Pinpoint the cell where the given text exists, returning its [x, y] midpoint coordinate. 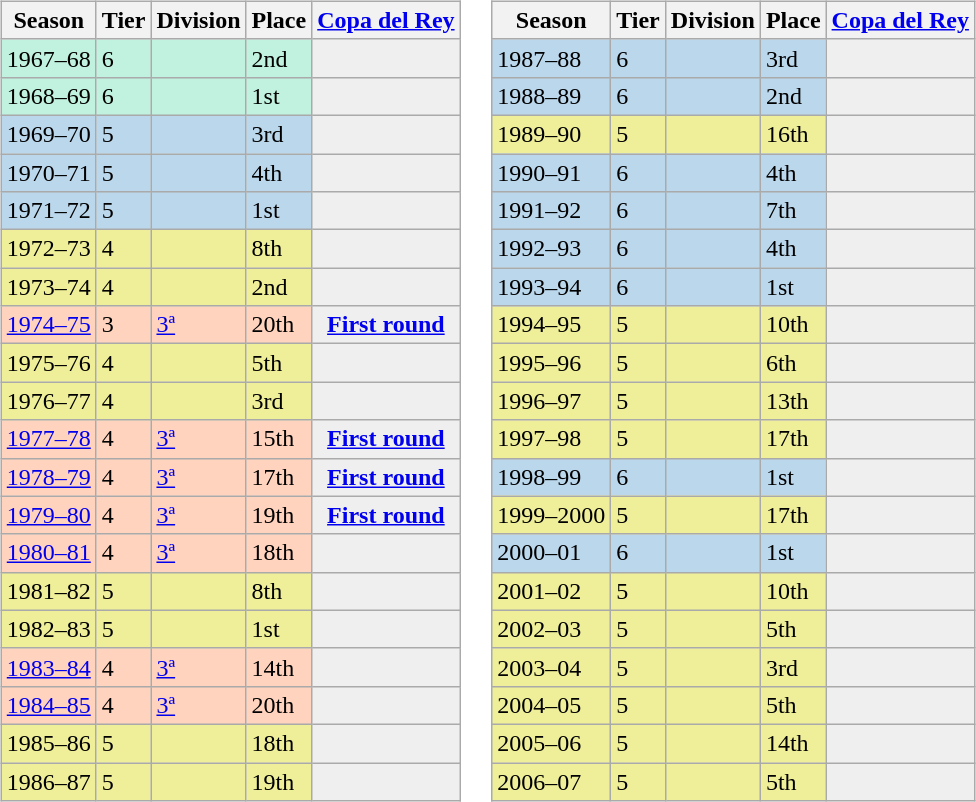
1987–88 [552, 58]
1991–92 [552, 211]
1984–85 [48, 705]
1983–84 [48, 667]
1990–91 [552, 173]
1967–68 [48, 58]
1988–89 [552, 96]
1973–74 [48, 287]
3 [124, 325]
1977–78 [48, 439]
1982–83 [48, 629]
1971–72 [48, 211]
1979–80 [48, 515]
1974–75 [48, 325]
2005–06 [552, 743]
1980–81 [48, 553]
1992–93 [552, 249]
1972–73 [48, 249]
1995–96 [552, 363]
2006–07 [552, 781]
1981–82 [48, 591]
2003–04 [552, 667]
1978–79 [48, 477]
1976–77 [48, 401]
2004–05 [552, 705]
1993–94 [552, 287]
1997–98 [552, 439]
1975–76 [48, 363]
15th [279, 439]
1994–95 [552, 325]
16th [793, 134]
1996–97 [552, 401]
1985–86 [48, 743]
1989–90 [552, 134]
13th [793, 401]
1968–69 [48, 96]
1970–71 [48, 173]
2000–01 [552, 553]
7th [793, 211]
2001–02 [552, 591]
2002–03 [552, 629]
6th [793, 363]
1999–2000 [552, 515]
1969–70 [48, 134]
1998–99 [552, 477]
1986–87 [48, 781]
